Return (X, Y) of the center of cell containing provided text 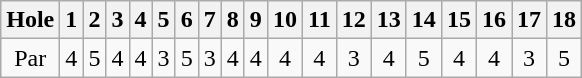
6 (186, 20)
11 (319, 20)
Par (30, 58)
14 (424, 20)
1 (72, 20)
13 (388, 20)
15 (458, 20)
10 (284, 20)
9 (256, 20)
Hole (30, 20)
7 (210, 20)
18 (564, 20)
12 (354, 20)
17 (530, 20)
2 (94, 20)
16 (494, 20)
8 (232, 20)
